From the cell containing the given text, extract its center point as (X, Y) coordinate. 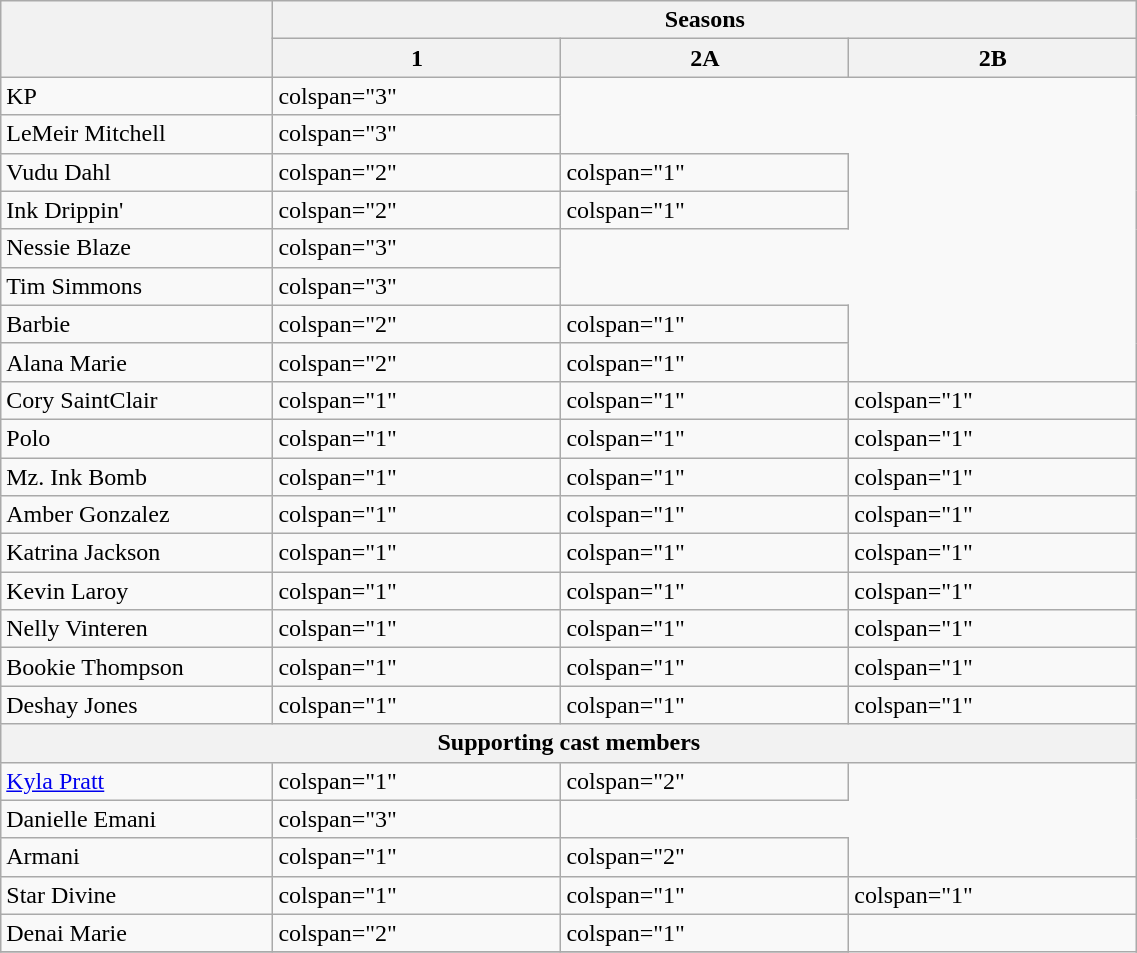
Kevin Laroy (137, 591)
2A (705, 58)
Mz. Ink Bomb (137, 477)
Star Divine (137, 895)
1 (417, 58)
Supporting cast members (569, 743)
Denai Marie (137, 933)
Deshay Jones (137, 705)
Seasons (705, 20)
Kyla Pratt (137, 781)
Cory SaintClair (137, 400)
Katrina Jackson (137, 553)
Alana Marie (137, 362)
Tim Simmons (137, 286)
Danielle Emani (137, 819)
Armani (137, 857)
Barbie (137, 324)
Nelly Vinteren (137, 629)
Vudu Dahl (137, 172)
LeMeir Mitchell (137, 134)
2B (993, 58)
Polo (137, 438)
Bookie Thompson (137, 667)
KP (137, 96)
Ink Drippin' (137, 210)
Amber Gonzalez (137, 515)
Nessie Blaze (137, 248)
